Capture the cell that displays the provided text and extract its (X, Y) central coordinate. 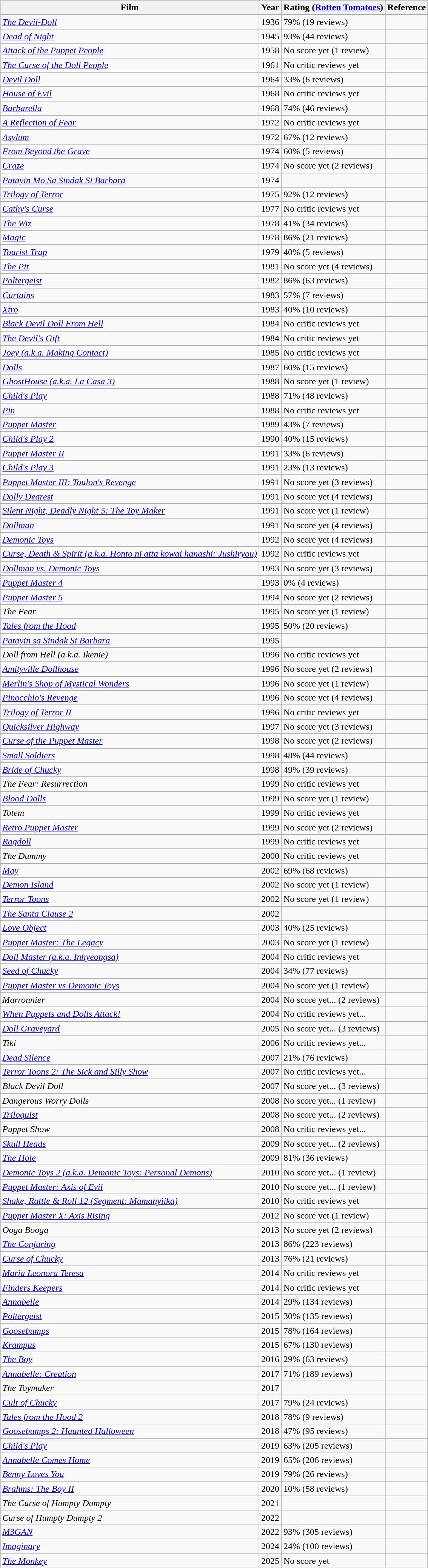
67% (12 reviews) (334, 137)
2016 (270, 1359)
1961 (270, 65)
Pinocchio's Revenge (130, 698)
78% (9 reviews) (334, 1417)
Black Devil Doll From Hell (130, 324)
Curtains (130, 295)
Dollman vs. Demonic Toys (130, 568)
Annabelle: Creation (130, 1374)
60% (5 reviews) (334, 151)
Finders Keepers (130, 1287)
Love Object (130, 928)
Totem (130, 813)
81% (36 reviews) (334, 1158)
30% (135 reviews) (334, 1316)
A Reflection of Fear (130, 122)
Dead Silence (130, 1057)
Annabelle (130, 1302)
47% (95 reviews) (334, 1431)
Demon Island (130, 885)
Triloquist (130, 1115)
Maria Leonora Teresa (130, 1273)
1975 (270, 195)
78% (164 reviews) (334, 1330)
The Hole (130, 1158)
1982 (270, 281)
Retro Puppet Master (130, 827)
48% (44 reviews) (334, 755)
2021 (270, 1503)
1997 (270, 727)
49% (39 reviews) (334, 770)
21% (76 reviews) (334, 1057)
Amityville Dollhouse (130, 669)
Dolls (130, 367)
The Monkey (130, 1561)
Ooga Booga (130, 1230)
Dangerous Worry Dolls (130, 1101)
76% (21 reviews) (334, 1259)
2020 (270, 1489)
Curse of the Puppet Master (130, 741)
The Dummy (130, 856)
79% (24 reviews) (334, 1403)
69% (68 reviews) (334, 870)
Silent Night, Deadly Night 5: The Toy Maker (130, 511)
57% (7 reviews) (334, 295)
Seed of Chucky (130, 971)
1936 (270, 22)
Dolly Dearest (130, 496)
Attack of the Puppet People (130, 51)
79% (26 reviews) (334, 1474)
1994 (270, 597)
65% (206 reviews) (334, 1460)
Dead of Night (130, 36)
Demonic Toys (130, 540)
Ragdoll (130, 841)
Merlin's Shop of Mystical Wonders (130, 683)
The Curse of the Doll People (130, 65)
86% (63 reviews) (334, 281)
Child's Play 3 (130, 468)
40% (10 reviews) (334, 309)
The Fear (130, 611)
Curse, Death & Spirit (a.k.a. Honto ni atta kowai hanashi: Jushiryou) (130, 554)
Pin (130, 410)
1981 (270, 266)
Imaginary (130, 1546)
Devil Doll (130, 79)
GhostHouse (a.k.a. La Casa 3) (130, 381)
Curse of Humpty Dumpty 2 (130, 1517)
23% (13 reviews) (334, 468)
The Pit (130, 266)
1958 (270, 51)
Krampus (130, 1345)
Curse of Chucky (130, 1259)
34% (77 reviews) (334, 971)
40% (25 reviews) (334, 928)
Tales from the Hood 2 (130, 1417)
60% (15 reviews) (334, 367)
Brahms: The Boy II (130, 1489)
2012 (270, 1215)
41% (34 reviews) (334, 223)
Puppet Master 4 (130, 583)
Puppet Master: Axis of Evil (130, 1187)
2006 (270, 1043)
63% (205 reviews) (334, 1446)
Reference (407, 8)
50% (20 reviews) (334, 626)
Cult of Chucky (130, 1403)
Asylum (130, 137)
Doll Master (a.k.a. Inhyeongsa) (130, 957)
93% (305 reviews) (334, 1532)
Dollman (130, 525)
Child's Play 2 (130, 439)
2024 (270, 1546)
Terror Toons 2: The Sick and Silly Show (130, 1072)
Puppet Master X: Axis Rising (130, 1215)
The Fear: Resurrection (130, 784)
1987 (270, 367)
The Santa Clause 2 (130, 914)
1964 (270, 79)
Marronnier (130, 1000)
Puppet Master vs Demonic Toys (130, 985)
House of Evil (130, 94)
Cathy's Curse (130, 209)
Benny Loves You (130, 1474)
The Devil's Gift (130, 338)
2005 (270, 1028)
Patayin Mo Sa Sindak Si Barbara (130, 180)
86% (223 reviews) (334, 1244)
1977 (270, 209)
Blood Dolls (130, 798)
74% (46 reviews) (334, 108)
0% (4 reviews) (334, 583)
Puppet Master II (130, 453)
Puppet Master 5 (130, 597)
24% (100 reviews) (334, 1546)
Puppet Master: The Legacy (130, 942)
Doll from Hell (a.k.a. Ikenie) (130, 655)
The Toymaker (130, 1388)
Bride of Chucky (130, 770)
Goosebumps 2: Haunted Halloween (130, 1431)
79% (19 reviews) (334, 22)
Year (270, 8)
Terror Toons (130, 899)
29% (134 reviews) (334, 1302)
Patayin sa Sindak Si Barbara (130, 640)
93% (44 reviews) (334, 36)
92% (12 reviews) (334, 195)
1945 (270, 36)
The Boy (130, 1359)
No score yet (334, 1561)
The Conjuring (130, 1244)
86% (21 reviews) (334, 238)
71% (48 reviews) (334, 396)
Tiki (130, 1043)
The Devil-Doll (130, 22)
Trilogy of Terror II (130, 712)
2000 (270, 856)
1979 (270, 252)
Tourist Trap (130, 252)
Doll Graveyard (130, 1028)
Annabelle Comes Home (130, 1460)
1990 (270, 439)
Magic (130, 238)
M3GAN (130, 1532)
Goosebumps (130, 1330)
Demonic Toys 2 (a.k.a. Demonic Toys: Personal Demons) (130, 1172)
29% (63 reviews) (334, 1359)
From Beyond the Grave (130, 151)
Xtro (130, 309)
Craze (130, 165)
2025 (270, 1561)
Joey (a.k.a. Making Contact) (130, 353)
10% (58 reviews) (334, 1489)
Shake, Rattle & Roll 12 (Segment: Mamanyiika) (130, 1201)
Barbarella (130, 108)
Tales from the Hood (130, 626)
May (130, 870)
Quicksilver Highway (130, 727)
71% (189 reviews) (334, 1374)
67% (130 reviews) (334, 1345)
Film (130, 8)
Rating (Rotten Tomatoes) (334, 8)
When Puppets and Dolls Attack! (130, 1014)
43% (7 reviews) (334, 425)
Trilogy of Terror (130, 195)
The Curse of Humpty Dumpty (130, 1503)
40% (5 reviews) (334, 252)
Small Soldiers (130, 755)
Skull Heads (130, 1144)
Black Devil Doll (130, 1086)
The Wiz (130, 223)
Puppet Master (130, 425)
1985 (270, 353)
1989 (270, 425)
Puppet Master III: Toulon's Revenge (130, 482)
40% (15 reviews) (334, 439)
Puppet Show (130, 1129)
